Scan for the cell matching the given text and deliver its [x, y] coordinate at center. 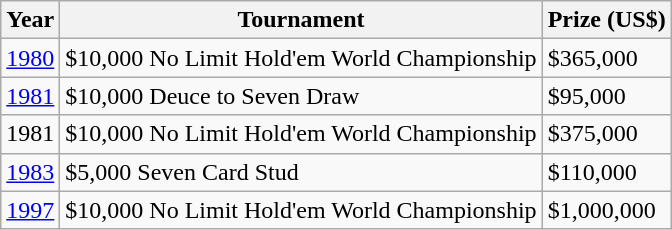
$110,000 [606, 172]
$1,000,000 [606, 210]
$5,000 Seven Card Stud [301, 172]
Prize (US$) [606, 20]
$375,000 [606, 134]
$95,000 [606, 96]
Tournament [301, 20]
$365,000 [606, 58]
1997 [30, 210]
1983 [30, 172]
1980 [30, 58]
Year [30, 20]
$10,000 Deuce to Seven Draw [301, 96]
